From the cell containing the given text, extract its center point as [x, y] coordinate. 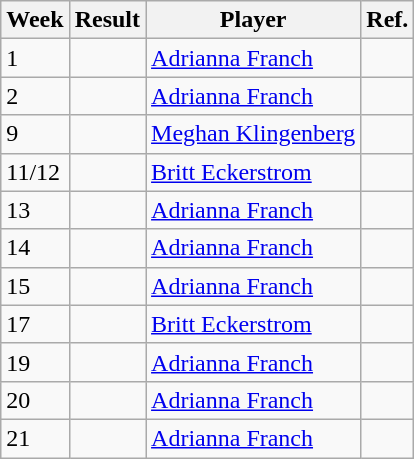
Result [107, 20]
20 [35, 400]
17 [35, 324]
2 [35, 96]
14 [35, 248]
Meghan Klingenberg [254, 134]
Week [35, 20]
9 [35, 134]
19 [35, 362]
13 [35, 210]
11/12 [35, 172]
15 [35, 286]
Player [254, 20]
1 [35, 58]
Ref. [388, 20]
21 [35, 438]
